Scan for the cell matching the given text and deliver its [X, Y] coordinate at center. 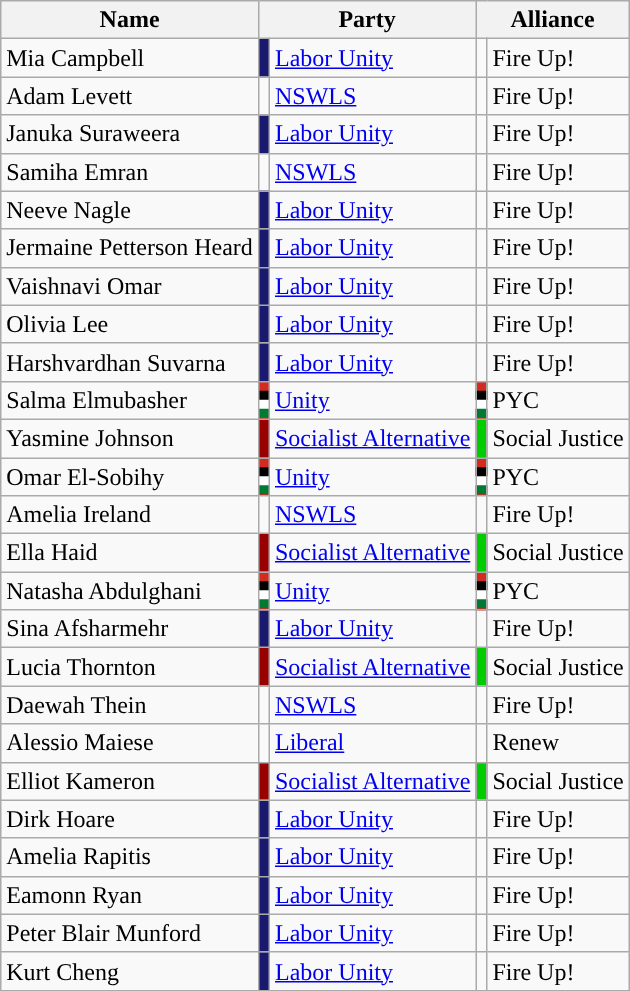
Salma Elmubasher [130, 400]
Kurt Cheng [130, 971]
Eamonn Ryan [130, 895]
Elliot Kameron [130, 781]
Party [366, 20]
Mia Campbell [130, 58]
Ella Haid [130, 553]
Yasmine Johnson [130, 438]
Alliance [552, 20]
Samiha Emran [130, 172]
Januka Suraweera [130, 134]
Alessio Maiese [130, 743]
Dirk Hoare [130, 819]
Liberal [372, 743]
Renew [558, 743]
Neeve Nagle [130, 210]
Harshvardhan Suvarna [130, 362]
Amelia Ireland [130, 515]
Jermaine Petterson Heard [130, 248]
Vaishnavi Omar [130, 286]
Adam Levett [130, 96]
Sina Afsharmehr [130, 629]
Peter Blair Munford [130, 933]
Lucia Thornton [130, 667]
Daewah Thein [130, 705]
Natasha Abdulghani [130, 591]
Olivia Lee [130, 324]
Amelia Rapitis [130, 857]
Omar El-Sobihy [130, 477]
Name [130, 20]
